For the text-containing cell, return its midpoint in (X, Y) coordinate format. 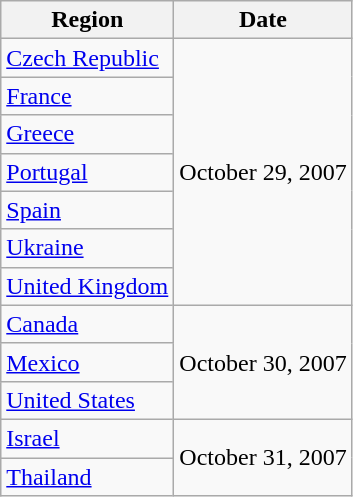
October 30, 2007 (263, 362)
Israel (88, 438)
United States (88, 400)
Mexico (88, 362)
Spain (88, 210)
October 31, 2007 (263, 457)
October 29, 2007 (263, 172)
Thailand (88, 477)
Ukraine (88, 248)
Region (88, 20)
Canada (88, 324)
Czech Republic (88, 58)
United Kingdom (88, 286)
France (88, 96)
Portugal (88, 172)
Date (263, 20)
Greece (88, 134)
